Find where the given text appears and provide that cell's center as [X, Y] coordinate. 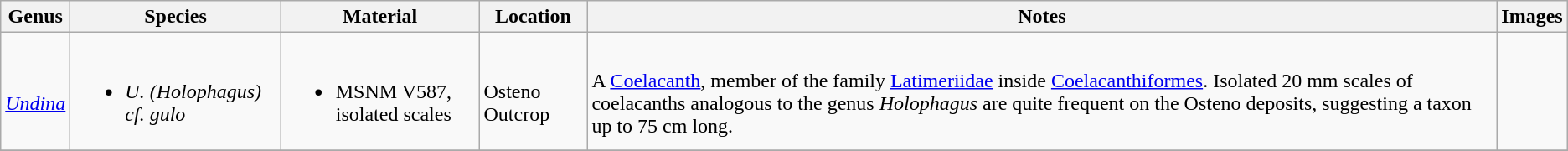
Notes [1042, 17]
Genus [35, 17]
U. (Holophagus) cf. gulo [176, 91]
Osteno Outcrop [533, 91]
Location [533, 17]
Species [176, 17]
Undina [35, 91]
Material [380, 17]
MSNM V587, isolated scales [380, 91]
Images [1532, 17]
